Pinpoint the cell where the given text exists, returning its [x, y] midpoint coordinate. 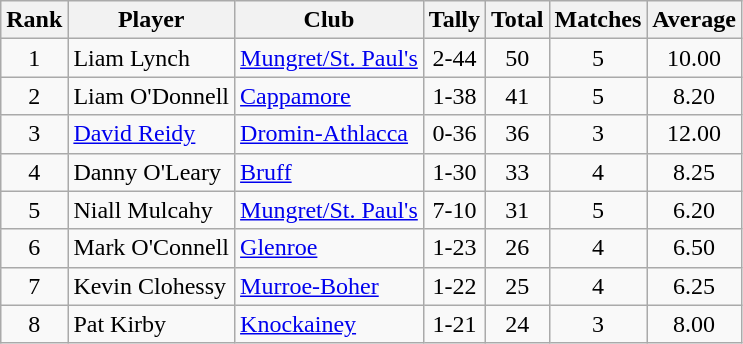
26 [518, 248]
Murroe-Boher [330, 286]
7 [34, 286]
Total [518, 20]
Average [694, 20]
8.00 [694, 324]
Dromin-Athlacca [330, 134]
Pat Kirby [152, 324]
Knockainey [330, 324]
Kevin Clohessy [152, 286]
6.25 [694, 286]
1-30 [454, 172]
0-36 [454, 134]
Liam Lynch [152, 58]
6.50 [694, 248]
Matches [598, 20]
1-22 [454, 286]
41 [518, 96]
33 [518, 172]
Danny O'Leary [152, 172]
36 [518, 134]
8.25 [694, 172]
Glenroe [330, 248]
12.00 [694, 134]
8 [34, 324]
7-10 [454, 210]
Club [330, 20]
1-21 [454, 324]
Mark O'Connell [152, 248]
10.00 [694, 58]
Cappamore [330, 96]
25 [518, 286]
1 [34, 58]
1-38 [454, 96]
31 [518, 210]
8.20 [694, 96]
David Reidy [152, 134]
1-23 [454, 248]
6 [34, 248]
Bruff [330, 172]
50 [518, 58]
Niall Mulcahy [152, 210]
Player [152, 20]
Tally [454, 20]
2 [34, 96]
2-44 [454, 58]
6.20 [694, 210]
Liam O'Donnell [152, 96]
Rank [34, 20]
24 [518, 324]
